Determine the [x, y] coordinate at the center of the cell enclosing the given text.  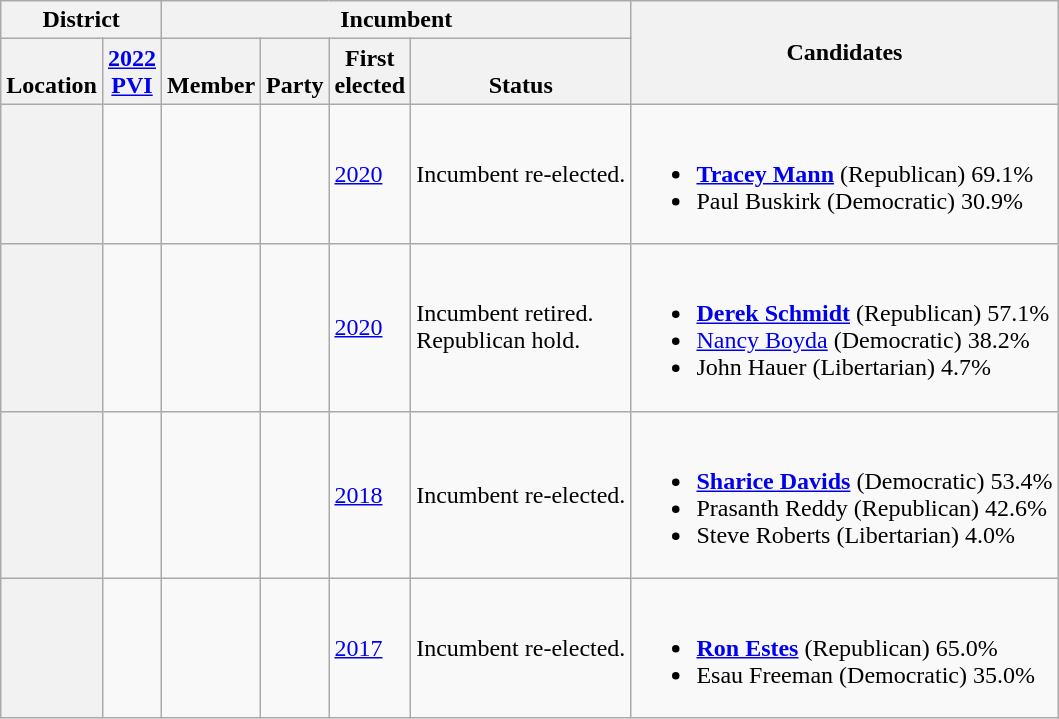
Status [521, 72]
Sharice Davids (Democratic) 53.4%Prasanth Reddy (Republican) 42.6%Steve Roberts (Libertarian) 4.0% [844, 494]
Tracey Mann (Republican) 69.1%Paul Buskirk (Democratic) 30.9% [844, 174]
District [82, 20]
Derek Schmidt (Republican) 57.1%Nancy Boyda (Democratic) 38.2%John Hauer (Libertarian) 4.7% [844, 328]
Party [295, 72]
Incumbent [396, 20]
Firstelected [370, 72]
Member [212, 72]
Ron Estes (Republican) 65.0%Esau Freeman (Democratic) 35.0% [844, 648]
2022PVI [132, 72]
2017 [370, 648]
Incumbent retired.Republican hold. [521, 328]
2018 [370, 494]
Location [52, 72]
Candidates [844, 52]
